Provide the [X, Y] coordinate of the cell's center where the given text is located.  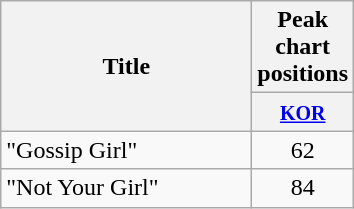
"Not Your Girl" [126, 188]
62 [303, 150]
84 [303, 188]
Peak chart positions [303, 47]
Title [126, 66]
KOR [303, 112]
"Gossip Girl" [126, 150]
